Scan for the cell matching the given text and deliver its (X, Y) coordinate at center. 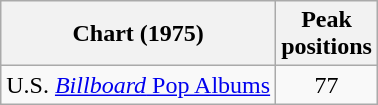
Peakpositions (327, 34)
U.S. Billboard Pop Albums (138, 85)
77 (327, 85)
Chart (1975) (138, 34)
